Pinpoint the cell where the given text exists, returning its (X, Y) midpoint coordinate. 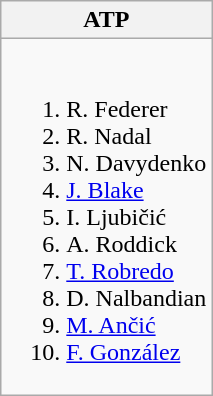
R. Federer R. Nadal N. Davydenko J. Blake I. Ljubičić A. Roddick T. Robredo D. Nalbandian M. Ančić F. González (106, 217)
ATP (106, 20)
